Output the [X, Y] coordinate of the center of the cell containing the given text.  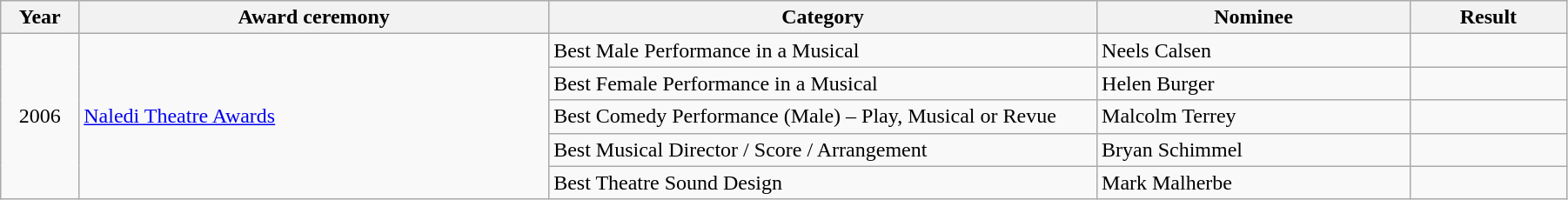
Naledi Theatre Awards [314, 117]
Best Theatre Sound Design [823, 183]
Nominee [1254, 17]
Neels Calsen [1254, 50]
Category [823, 17]
Bryan Schimmel [1254, 150]
Best Musical Director / Score / Arrangement [823, 150]
Mark Malherbe [1254, 183]
Helen Burger [1254, 83]
Best Male Performance in a Musical [823, 50]
Award ceremony [314, 17]
Malcolm Terrey [1254, 117]
Result [1488, 17]
Best Female Performance in a Musical [823, 83]
2006 [40, 117]
Best Comedy Performance (Male) – Play, Musical or Revue [823, 117]
Year [40, 17]
